Return [x, y] of the center of cell containing provided text 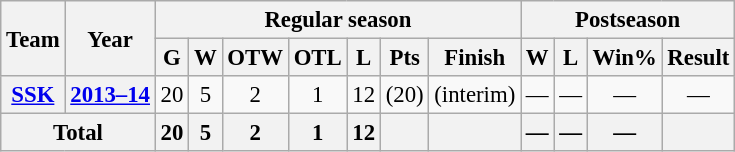
SSK [33, 95]
2013–14 [110, 95]
Win% [624, 58]
Total [78, 133]
Postseason [628, 20]
Team [33, 38]
(interim) [475, 95]
Year [110, 38]
Result [698, 58]
G [172, 58]
(20) [404, 95]
OTL [318, 58]
OTW [255, 58]
Regular season [338, 20]
Finish [475, 58]
Pts [404, 58]
